Return [x, y] of the center of cell containing provided text 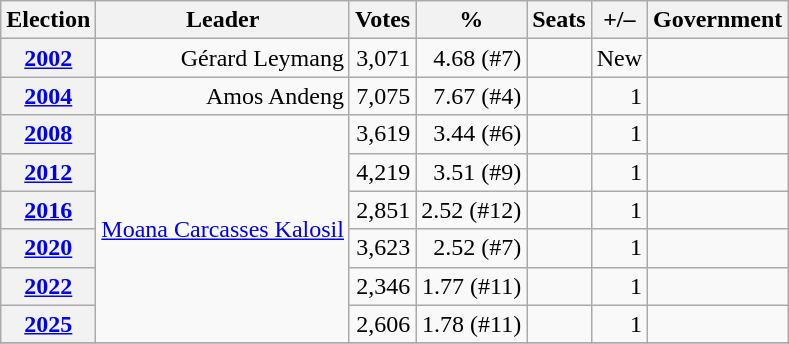
3.51 (#9) [472, 172]
3,619 [382, 134]
4,219 [382, 172]
3,071 [382, 58]
2025 [48, 324]
2002 [48, 58]
2022 [48, 286]
7.67 (#4) [472, 96]
New [619, 58]
3.44 (#6) [472, 134]
% [472, 20]
Gérard Leymang [223, 58]
+/– [619, 20]
2,606 [382, 324]
Election [48, 20]
2.52 (#7) [472, 248]
2004 [48, 96]
Government [718, 20]
2,851 [382, 210]
Moana Carcasses Kalosil [223, 229]
4.68 (#7) [472, 58]
3,623 [382, 248]
2016 [48, 210]
2020 [48, 248]
1.77 (#11) [472, 286]
2,346 [382, 286]
2012 [48, 172]
Seats [559, 20]
Amos Andeng [223, 96]
Votes [382, 20]
2.52 (#12) [472, 210]
7,075 [382, 96]
Leader [223, 20]
2008 [48, 134]
1.78 (#11) [472, 324]
